Determine the (x, y) coordinate at the center of the cell enclosing the given text.  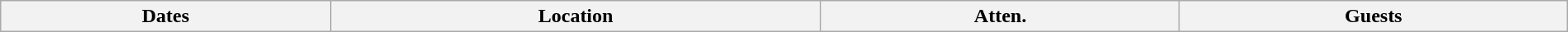
Guests (1373, 16)
Dates (165, 16)
Location (576, 16)
Atten. (1001, 16)
